Identify which cell holds the provided text, then report its (x, y) central coordinate. 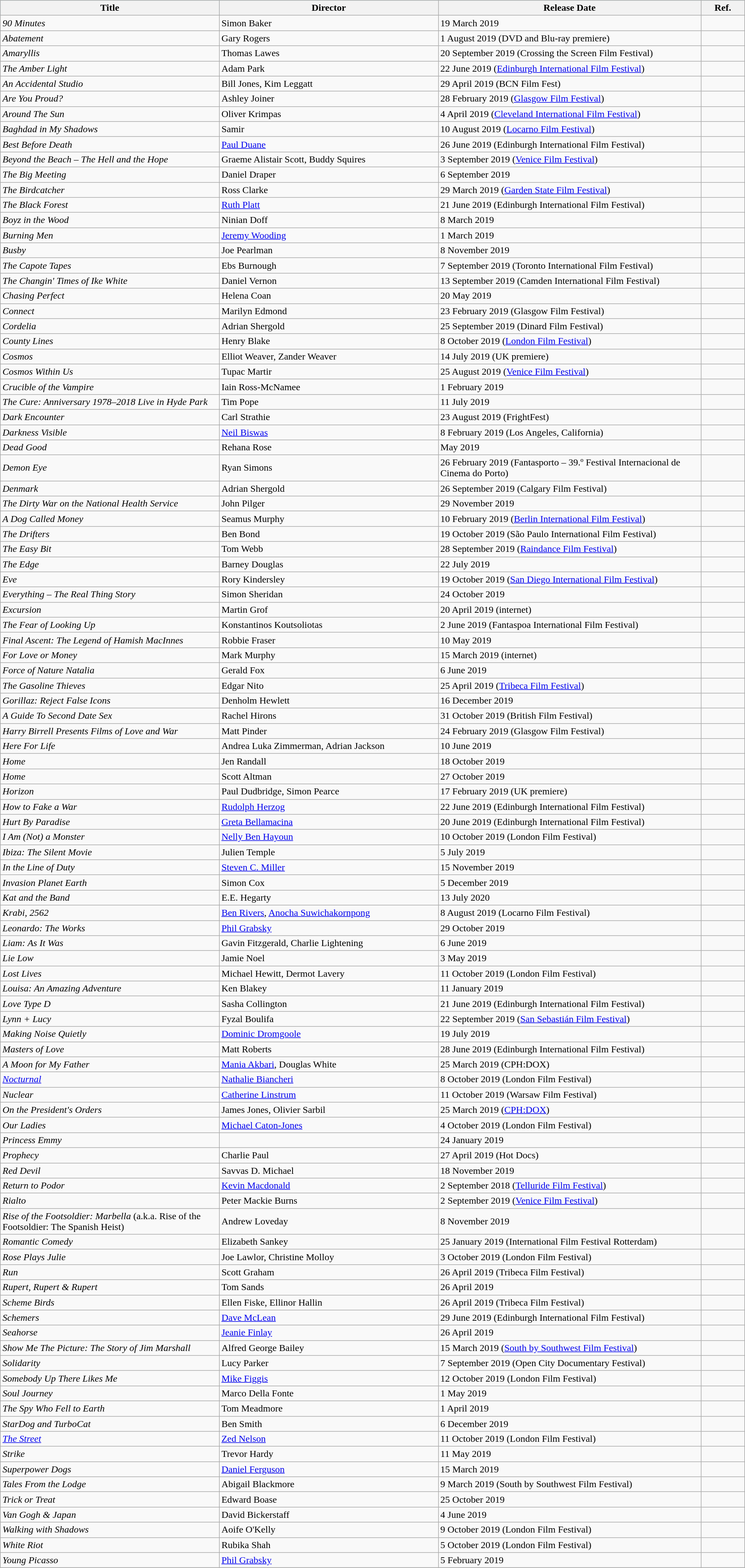
Harry Birrell Presents Films of Love and War (110, 731)
Hurt By Paradise (110, 822)
Abatement (110, 38)
28 September 2019 (Raindance Film Festival) (569, 549)
Daniel Ferguson (329, 1469)
Simon Baker (329, 23)
15 March 2019 (569, 1469)
Eve (110, 579)
On the President's Orders (110, 1110)
25 January 2019 (International Film Festival Rotterdam) (569, 1242)
The Easy Bit (110, 549)
Jen Randall (329, 761)
24 February 2019 (Glasgow Film Festival) (569, 731)
Rachel Hirons (329, 716)
Jeanie Finlay (329, 1333)
Run (110, 1272)
Carl Strathie (329, 417)
Marilyn Edmond (329, 311)
StarDog and TurboCat (110, 1423)
E.E. Hegarty (329, 897)
14 July 2019 (UK premiere) (569, 356)
20 April 2019 (internet) (569, 610)
Dead Good (110, 448)
The Dirty War on the National Health Service (110, 504)
Gorillaz: Reject False Icons (110, 701)
May 2019 (569, 448)
Kevin Macdonald (329, 1186)
6 September 2019 (569, 174)
4 April 2019 (Cleveland International Film Festival) (569, 114)
Iain Ross-McNamee (329, 387)
Trick or Treat (110, 1500)
1 March 2019 (569, 235)
For Love or Money (110, 655)
29 November 2019 (569, 504)
Making Noise Quietly (110, 1034)
Paul Dudbridge, Simon Pearce (329, 792)
24 October 2019 (569, 594)
Rupert, Rupert & Rupert (110, 1287)
Daniel Draper (329, 174)
How to Fake a War (110, 807)
The Capote Tapes (110, 266)
Joe Lawlor, Christine Molloy (329, 1257)
Tom Meadmore (329, 1408)
Elliot Weaver, Zander Weaver (329, 356)
Robbie Fraser (329, 640)
The Spy Who Fell to Earth (110, 1408)
22 September 2019 (San Sebastián Film Festival) (569, 1019)
Director (329, 8)
20 September 2019 (Crossing the Screen Film Festival) (569, 53)
Greta Bellamacina (329, 822)
Mike Figgis (329, 1378)
The Drifters (110, 534)
Leonardo: The Works (110, 928)
Release Date (569, 8)
Baghdad in My Shadows (110, 129)
20 May 2019 (569, 296)
10 August 2019 (Locarno Film Festival) (569, 129)
Romantic Comedy (110, 1242)
Ebs Burnough (329, 266)
10 May 2019 (569, 640)
An Accidental Studio (110, 84)
Thomas Lawes (329, 53)
Dark Encounter (110, 417)
Helena Coan (329, 296)
Strike (110, 1454)
4 October 2019 (London Film Festival) (569, 1125)
1 February 2019 (569, 387)
Nathalie Biancheri (329, 1079)
Kat and the Band (110, 897)
4 June 2019 (569, 1515)
Fyzal Boulifa (329, 1019)
17 February 2019 (UK premiere) (569, 792)
5 February 2019 (569, 1560)
3 September 2019 (Venice Film Festival) (569, 159)
The Black Forest (110, 205)
The Edge (110, 564)
Elizabeth Sankey (329, 1242)
Ruth Platt (329, 205)
A Moon for My Father (110, 1064)
Oliver Krimpas (329, 114)
Are You Proud? (110, 99)
9 October 2019 (London Film Festival) (569, 1530)
25 October 2019 (569, 1500)
Chasing Perfect (110, 296)
Cordelia (110, 326)
Rudolph Herzog (329, 807)
Marco Della Fonte (329, 1393)
Connect (110, 311)
11 October 2019 (Warsaw Film Festival) (569, 1095)
Ken Blakey (329, 989)
15 March 2019 (internet) (569, 655)
Soul Journey (110, 1393)
Lie Low (110, 958)
Princess Emmy (110, 1140)
12 October 2019 (London Film Festival) (569, 1378)
Van Gogh & Japan (110, 1515)
6 December 2019 (569, 1423)
20 June 2019 (Edinburgh International Film Festival) (569, 822)
18 October 2019 (569, 761)
Masters of Love (110, 1049)
Martin Grof (329, 610)
White Riot (110, 1545)
Our Ladies (110, 1125)
Zed Nelson (329, 1439)
Ref. (723, 8)
Tales From the Lodge (110, 1484)
29 October 2019 (569, 928)
Jeremy Wooding (329, 235)
Prophecy (110, 1155)
A Dog Called Money (110, 519)
Gavin Fitzgerald, Charlie Lightening (329, 943)
Simon Sheridan (329, 594)
Abigail Blackmore (329, 1484)
Lost Lives (110, 974)
Mania Akbari, Douglas White (329, 1064)
Gary Rogers (329, 38)
County Lines (110, 341)
29 March 2019 (Garden State Film Festival) (569, 190)
Ben Rivers, Anocha Suwichakornpong (329, 913)
25 August 2019 (Venice Film Festival) (569, 371)
90 Minutes (110, 23)
Konstantinos Koutsoliotas (329, 625)
Show Me The Picture: The Story of Jim Marshall (110, 1348)
28 June 2019 (Edinburgh International Film Festival) (569, 1049)
25 September 2019 (Dinard Film Festival) (569, 326)
Ninian Doff (329, 220)
26 June 2019 (Edinburgh International Film Festival) (569, 144)
2 September 2018 (Telluride Film Festival) (569, 1186)
The Changin' Times of Ike White (110, 281)
11 May 2019 (569, 1454)
27 April 2019 (Hot Docs) (569, 1155)
David Bickerstaff (329, 1515)
Scott Graham (329, 1272)
15 March 2019 (South by Southwest Film Festival) (569, 1348)
Jamie Noel (329, 958)
Burning Men (110, 235)
Crucible of the Vampire (110, 387)
29 June 2019 (Edinburgh International Film Festival) (569, 1318)
1 May 2019 (569, 1393)
Force of Nature Natalia (110, 670)
Best Before Death (110, 144)
8 August 2019 (Locarno Film Festival) (569, 913)
Peter Mackie Burns (329, 1201)
Around The Sun (110, 114)
Rehana Rose (329, 448)
7 September 2019 (Open City Documentary Festival) (569, 1363)
5 July 2019 (569, 852)
Tom Sands (329, 1287)
Graeme Alistair Scott, Buddy Squires (329, 159)
8 March 2019 (569, 220)
Ryan Simons (329, 468)
Denholm Hewlett (329, 701)
Cosmos (110, 356)
Neil Biswas (329, 432)
Joe Pearlman (329, 250)
Mark Murphy (329, 655)
Michael Hewitt, Dermot Lavery (329, 974)
Simon Cox (329, 882)
5 December 2019 (569, 882)
Busby (110, 250)
Gerald Fox (329, 670)
Walking with Shadows (110, 1530)
Dave McLean (329, 1318)
9 March 2019 (South by Southwest Film Festival) (569, 1484)
Scott Altman (329, 776)
Love Type D (110, 1004)
10 February 2019 (Berlin International Film Festival) (569, 519)
Beyond the Beach – The Hell and the Hope (110, 159)
Horizon (110, 792)
1 August 2019 (DVD and Blu-ray premiere) (569, 38)
Steven C. Miller (329, 867)
Dominic Dromgoole (329, 1034)
19 October 2019 (São Paulo International Film Festival) (569, 534)
Ross Clarke (329, 190)
8 February 2019 (Los Angeles, California) (569, 432)
Nocturnal (110, 1079)
19 March 2019 (569, 23)
Krabi, 2562 (110, 913)
15 November 2019 (569, 867)
7 September 2019 (Toronto International Film Festival) (569, 266)
Somebody Up There Likes Me (110, 1378)
The Amber Light (110, 68)
28 February 2019 (Glasgow Film Festival) (569, 99)
Ben Smith (329, 1423)
Excursion (110, 610)
13 September 2019 (Camden International Film Festival) (569, 281)
3 October 2019 (London Film Festival) (569, 1257)
Schemers (110, 1318)
Cosmos Within Us (110, 371)
10 June 2019 (569, 746)
Amaryllis (110, 53)
Julien Temple (329, 852)
Ibiza: The Silent Movie (110, 852)
18 November 2019 (569, 1170)
Andrea Luka Zimmerman, Adrian Jackson (329, 746)
19 July 2019 (569, 1034)
The Big Meeting (110, 174)
Tim Pope (329, 402)
11 July 2019 (569, 402)
3 May 2019 (569, 958)
26 February 2019 (Fantasporto – 39.º Festival Internacional de Cinema do Porto) (569, 468)
A Guide To Second Date Sex (110, 716)
Superpower Dogs (110, 1469)
Daniel Vernon (329, 281)
Liam: As It Was (110, 943)
Nelly Ben Hayoun (329, 837)
Final Ascent: The Legend of Hamish MacInnes (110, 640)
The Birdcatcher (110, 190)
19 October 2019 (San Diego International Film Festival) (569, 579)
Nuclear (110, 1095)
Rory Kindersley (329, 579)
In the Line of Duty (110, 867)
Seahorse (110, 1333)
Ellen Fiske, Ellinor Hallin (329, 1302)
Tupac Martir (329, 371)
Seamus Murphy (329, 519)
Demon Eye (110, 468)
23 August 2019 (FrightFest) (569, 417)
Rialto (110, 1201)
I Am (Not) a Monster (110, 837)
Louisa: An Amazing Adventure (110, 989)
31 October 2019 (British Film Festival) (569, 716)
The Gasoline Thieves (110, 685)
Scheme Birds (110, 1302)
Ben Bond (329, 534)
5 October 2019 (London Film Festival) (569, 1545)
Ashley Joiner (329, 99)
Invasion Planet Earth (110, 882)
Catherine Linstrum (329, 1095)
Adam Park (329, 68)
Aoife O'Kelly (329, 1530)
Tom Webb (329, 549)
1 April 2019 (569, 1408)
Matt Pinder (329, 731)
Rose Plays Julie (110, 1257)
25 April 2019 (Tribeca Film Festival) (569, 685)
Denmark (110, 489)
Return to Podor (110, 1186)
The Fear of Looking Up (110, 625)
Title (110, 8)
Edward Boase (329, 1500)
John Pilger (329, 504)
Lucy Parker (329, 1363)
26 September 2019 (Calgary Film Festival) (569, 489)
Darkness Visible (110, 432)
22 July 2019 (569, 564)
Matt Roberts (329, 1049)
Andrew Loveday (329, 1222)
Young Picasso (110, 1560)
Lynn + Lucy (110, 1019)
Boyz in the Wood (110, 220)
16 December 2019 (569, 701)
Solidarity (110, 1363)
Everything – The Real Thing Story (110, 594)
23 February 2019 (Glasgow Film Festival) (569, 311)
James Jones, Olivier Sarbil (329, 1110)
Savvas D. Michael (329, 1170)
13 July 2020 (569, 897)
11 January 2019 (569, 989)
27 October 2019 (569, 776)
Paul Duane (329, 144)
Trevor Hardy (329, 1454)
2 June 2019 (Fantaspoa International Film Festival) (569, 625)
The Street (110, 1439)
Rise of the Footsoldier: Marbella (a.k.a. Rise of the Footsoldier: The Spanish Heist) (110, 1222)
Bill Jones, Kim Leggatt (329, 84)
Red Devil (110, 1170)
Sasha Collington (329, 1004)
Samir (329, 129)
Here For Life (110, 746)
29 April 2019 (BCN Film Fest) (569, 84)
Alfred George Bailey (329, 1348)
Henry Blake (329, 341)
Edgar Nito (329, 685)
Michael Caton-Jones (329, 1125)
Charlie Paul (329, 1155)
24 January 2019 (569, 1140)
Barney Douglas (329, 564)
Rubika Shah (329, 1545)
10 October 2019 (London Film Festival) (569, 837)
2 September 2019 (Venice Film Festival) (569, 1201)
The Cure: Anniversary 1978–2018 Live in Hyde Park (110, 402)
